Return the (x, y) coordinate for the center point of the cell that contains the specified text.  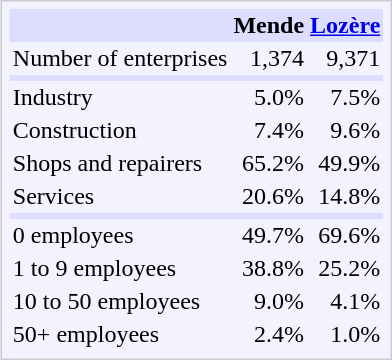
4.1% (345, 302)
9.6% (345, 130)
5.0% (268, 98)
20.6% (268, 196)
1 to 9 employees (120, 268)
38.8% (268, 268)
Number of enterprises (120, 58)
Services (120, 196)
Industry (120, 98)
Lozère (345, 26)
9.0% (268, 302)
1.0% (345, 334)
10 to 50 employees (120, 302)
50+ employees (120, 334)
Construction (120, 130)
Shops and repairers (120, 164)
69.6% (345, 236)
2.4% (268, 334)
Mende (268, 26)
49.7% (268, 236)
7.4% (268, 130)
49.9% (345, 164)
65.2% (268, 164)
1,374 (268, 58)
25.2% (345, 268)
7.5% (345, 98)
9,371 (345, 58)
0 employees (120, 236)
14.8% (345, 196)
